Locate the cell with the specified text and output its [x, y] center coordinate. 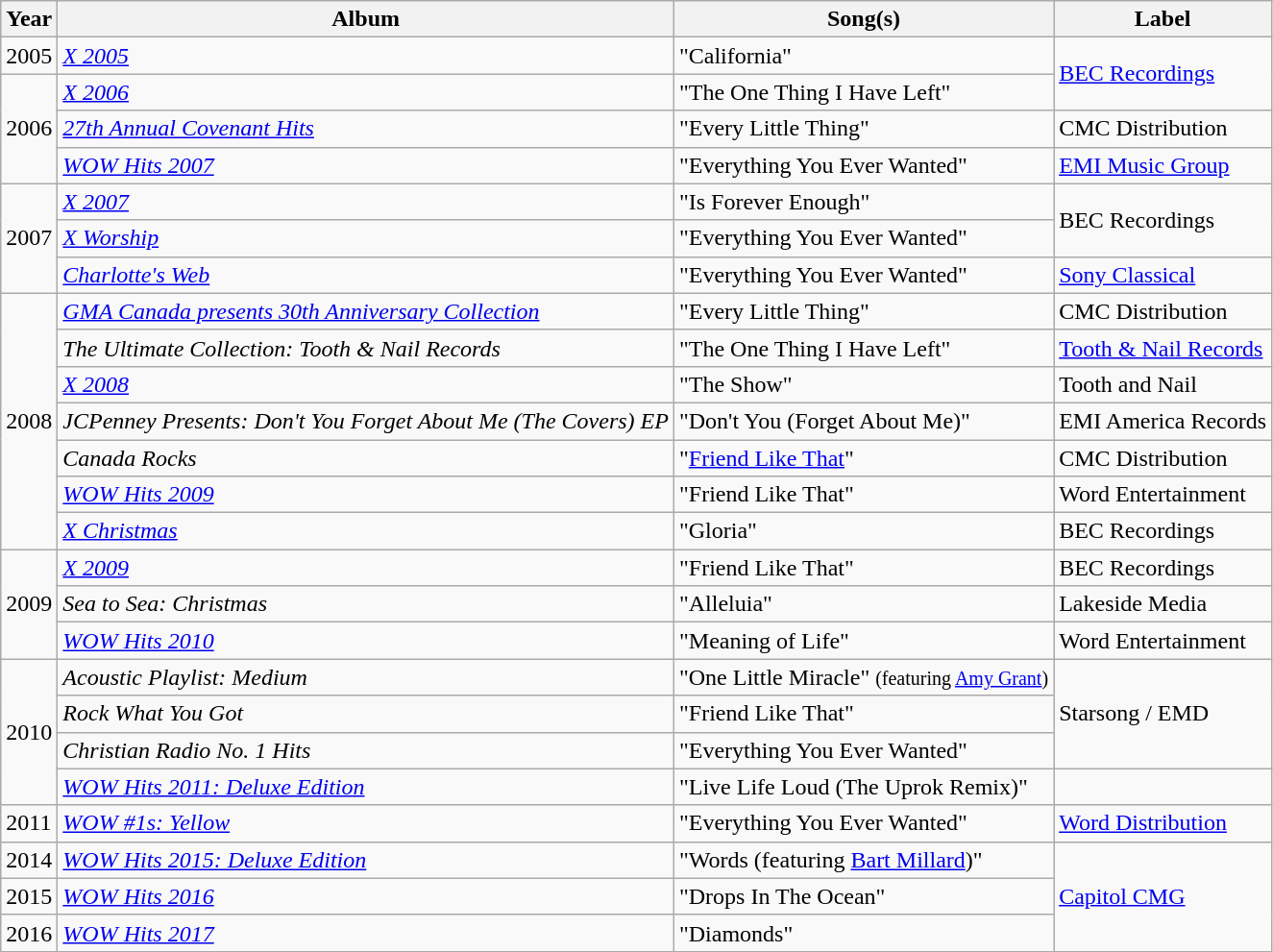
WOW Hits 2009 [366, 495]
JCPenney Presents: Don't You Forget About Me (The Covers) EP [366, 421]
WOW #1s: Yellow [366, 823]
Tooth & Nail Records [1163, 348]
Starsong / EMD [1163, 714]
X Christmas [366, 531]
Capitol CMG [1163, 896]
The Ultimate Collection: Tooth & Nail Records [366, 348]
X 2008 [366, 384]
2014 [29, 860]
Acoustic Playlist: Medium [366, 677]
"Is Forever Enough" [863, 202]
2006 [29, 129]
WOW Hits 2016 [366, 896]
"Live Life Loud (The Uprok Remix)" [863, 787]
2016 [29, 933]
27th Annual Covenant Hits [366, 129]
Charlotte's Web [366, 275]
Song(s) [863, 19]
Lakeside Media [1163, 604]
Year [29, 19]
Rock What You Got [366, 714]
Album [366, 19]
X 2005 [366, 56]
WOW Hits 2011: Deluxe Edition [366, 787]
X 2006 [366, 92]
"Meaning of Life" [863, 641]
WOW Hits 2015: Deluxe Edition [366, 860]
2007 [29, 238]
Label [1163, 19]
Christian Radio No. 1 Hits [366, 750]
EMI America Records [1163, 421]
2011 [29, 823]
2005 [29, 56]
"Drops In The Ocean" [863, 896]
Sony Classical [1163, 275]
"California" [863, 56]
X 2009 [366, 568]
"Words (featuring Bart Millard)" [863, 860]
EMI Music Group [1163, 165]
"The Show" [863, 384]
Word Distribution [1163, 823]
"One Little Miracle" (featuring Amy Grant) [863, 677]
X 2007 [366, 202]
X Worship [366, 238]
"Diamonds" [863, 933]
Canada Rocks [366, 458]
GMA Canada presents 30th Anniversary Collection [366, 311]
WOW Hits 2010 [366, 641]
Tooth and Nail [1163, 384]
2008 [29, 421]
2010 [29, 732]
"Alleluia" [863, 604]
"Don't You (Forget About Me)" [863, 421]
WOW Hits 2007 [366, 165]
WOW Hits 2017 [366, 933]
"Gloria" [863, 531]
Sea to Sea: Christmas [366, 604]
2009 [29, 604]
2015 [29, 896]
